Detect which cell encompasses the target text, then output its (X, Y) center coordinate. 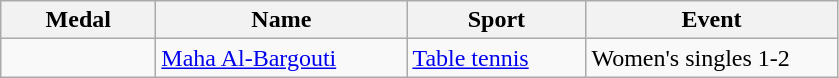
Medal (78, 20)
Event (712, 20)
Name (282, 20)
Women's singles 1-2 (712, 58)
Table tennis (496, 58)
Maha Al-Bargouti (282, 58)
Sport (496, 20)
